Return the (x, y) coordinate for the center point of the cell that contains the specified text.  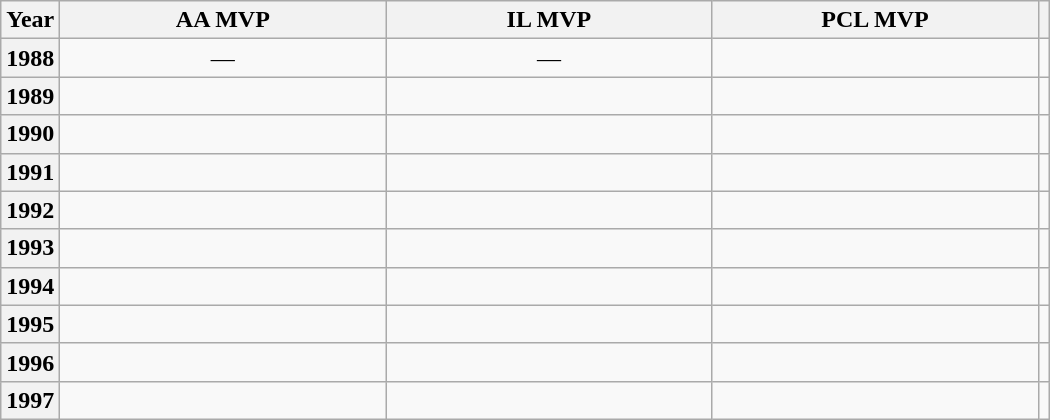
1989 (30, 96)
1993 (30, 248)
1997 (30, 400)
1991 (30, 172)
1990 (30, 134)
1994 (30, 286)
IL MVP (549, 20)
1995 (30, 324)
AA MVP (223, 20)
Year (30, 20)
1988 (30, 58)
1996 (30, 362)
PCL MVP (875, 20)
1992 (30, 210)
